Detect which cell encompasses the target text, then output its (X, Y) center coordinate. 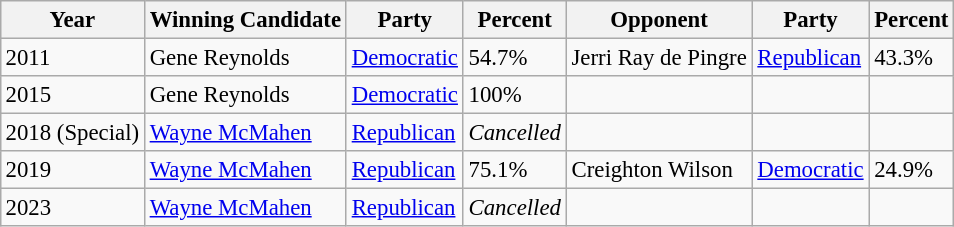
2018 (Special) (72, 133)
2011 (72, 57)
Opponent (659, 20)
43.3% (912, 57)
Winning Candidate (245, 20)
54.7% (514, 57)
2023 (72, 208)
Year (72, 20)
Creighton Wilson (659, 170)
24.9% (912, 170)
2015 (72, 95)
75.1% (514, 170)
Jerri Ray de Pingre (659, 57)
2019 (72, 170)
100% (514, 95)
